From the cell containing the given text, extract its center point as [X, Y] coordinate. 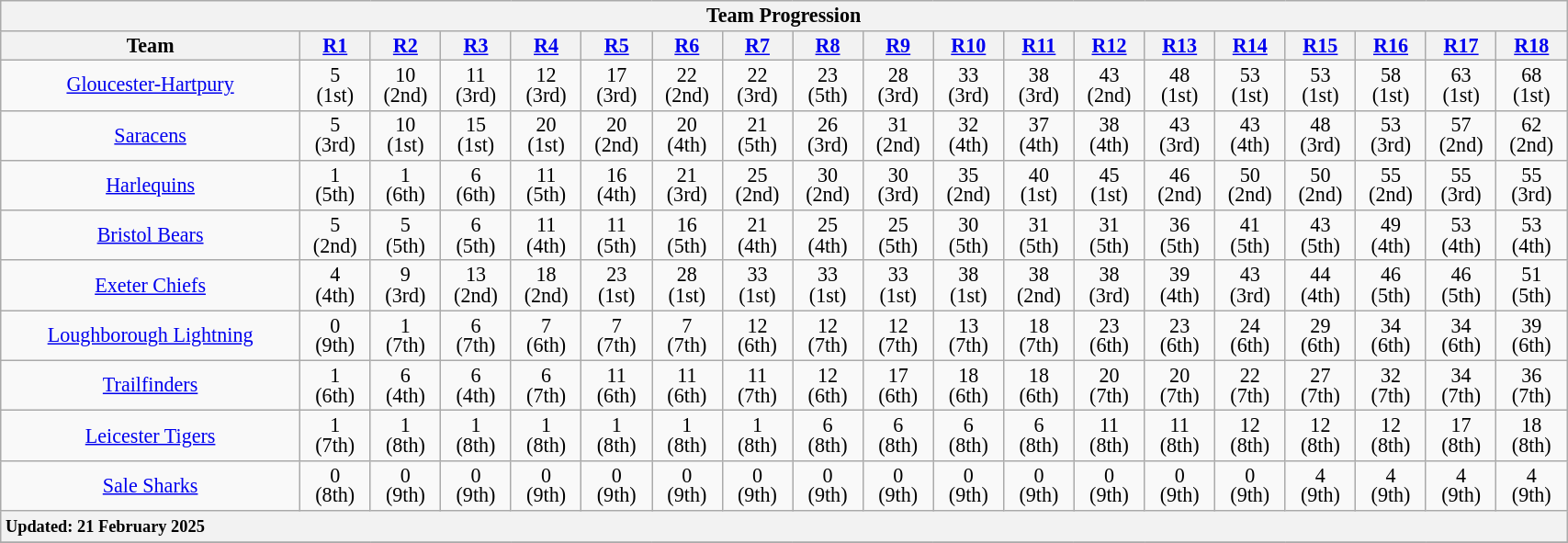
R1 [334, 45]
39(6th) [1532, 335]
Sale Sharks [151, 485]
41(5th) [1249, 235]
31(2nd) [898, 135]
Leicester Tigers [151, 436]
43(5th) [1321, 235]
36(5th) [1179, 235]
51(5th) [1532, 285]
37(4th) [1040, 135]
Team Progression [784, 15]
5(2nd) [334, 235]
44(4th) [1321, 285]
25(2nd) [757, 185]
35(2nd) [968, 185]
R14 [1249, 45]
9(3rd) [406, 285]
38(4th) [1110, 135]
34(7th) [1461, 385]
18(7th) [1040, 335]
39(4th) [1179, 285]
33(3rd) [968, 85]
Updated: 21 February 2025 [784, 526]
46(2nd) [1179, 185]
20(2nd) [617, 135]
55(2nd) [1391, 185]
48(1st) [1179, 85]
R3 [476, 45]
27(7th) [1321, 385]
38(1st) [968, 285]
6(5th) [476, 235]
20(1st) [546, 135]
24(6th) [1249, 335]
28(1st) [687, 285]
18(8th) [1532, 436]
43(4th) [1249, 135]
23(1st) [617, 285]
R10 [968, 45]
30(2nd) [829, 185]
R6 [687, 45]
13(2nd) [476, 285]
16(4th) [617, 185]
32(4th) [968, 135]
0(8th) [334, 485]
6(6th) [476, 185]
Loughborough Lightning [151, 335]
10(1st) [406, 135]
25(5th) [898, 235]
58(1st) [1391, 85]
R12 [1110, 45]
5(5th) [406, 235]
Team [151, 45]
22(7th) [1249, 385]
R13 [1179, 45]
29(6th) [1321, 335]
R7 [757, 45]
36(7th) [1532, 385]
57(2nd) [1461, 135]
15(1st) [476, 135]
R9 [898, 45]
R2 [406, 45]
53(3rd) [1391, 135]
18(2nd) [546, 285]
R4 [546, 45]
63(1st) [1461, 85]
30(5th) [968, 235]
38(2nd) [1040, 285]
17(3rd) [617, 85]
21(4th) [757, 235]
62(2nd) [1532, 135]
26(3rd) [829, 135]
17(6th) [898, 385]
R11 [1040, 45]
17(8th) [1461, 436]
7(6th) [546, 335]
22(2nd) [687, 85]
R18 [1532, 45]
R16 [1391, 45]
49(4th) [1391, 235]
13(7th) [968, 335]
21(3rd) [687, 185]
30(3rd) [898, 185]
Trailfinders [151, 385]
11(4th) [546, 235]
Gloucester-Hartpury [151, 85]
45(1st) [1110, 185]
5(3rd) [334, 135]
11(7th) [757, 385]
10(2nd) [406, 85]
28(3rd) [898, 85]
22(3rd) [757, 85]
32(7th) [1391, 385]
23(5th) [829, 85]
R15 [1321, 45]
21(5th) [757, 135]
Bristol Bears [151, 235]
11(3rd) [476, 85]
Saracens [151, 135]
R5 [617, 45]
1(5th) [334, 185]
20(4th) [687, 135]
Harlequins [151, 185]
68(1st) [1532, 85]
48(3rd) [1321, 135]
16(5th) [687, 235]
25(4th) [829, 235]
R8 [829, 45]
40(1st) [1040, 185]
5(1st) [334, 85]
4(4th) [334, 285]
12(3rd) [546, 85]
R17 [1461, 45]
43(2nd) [1110, 85]
Exeter Chiefs [151, 285]
